Locate the cell with the specified text and output its (x, y) center coordinate. 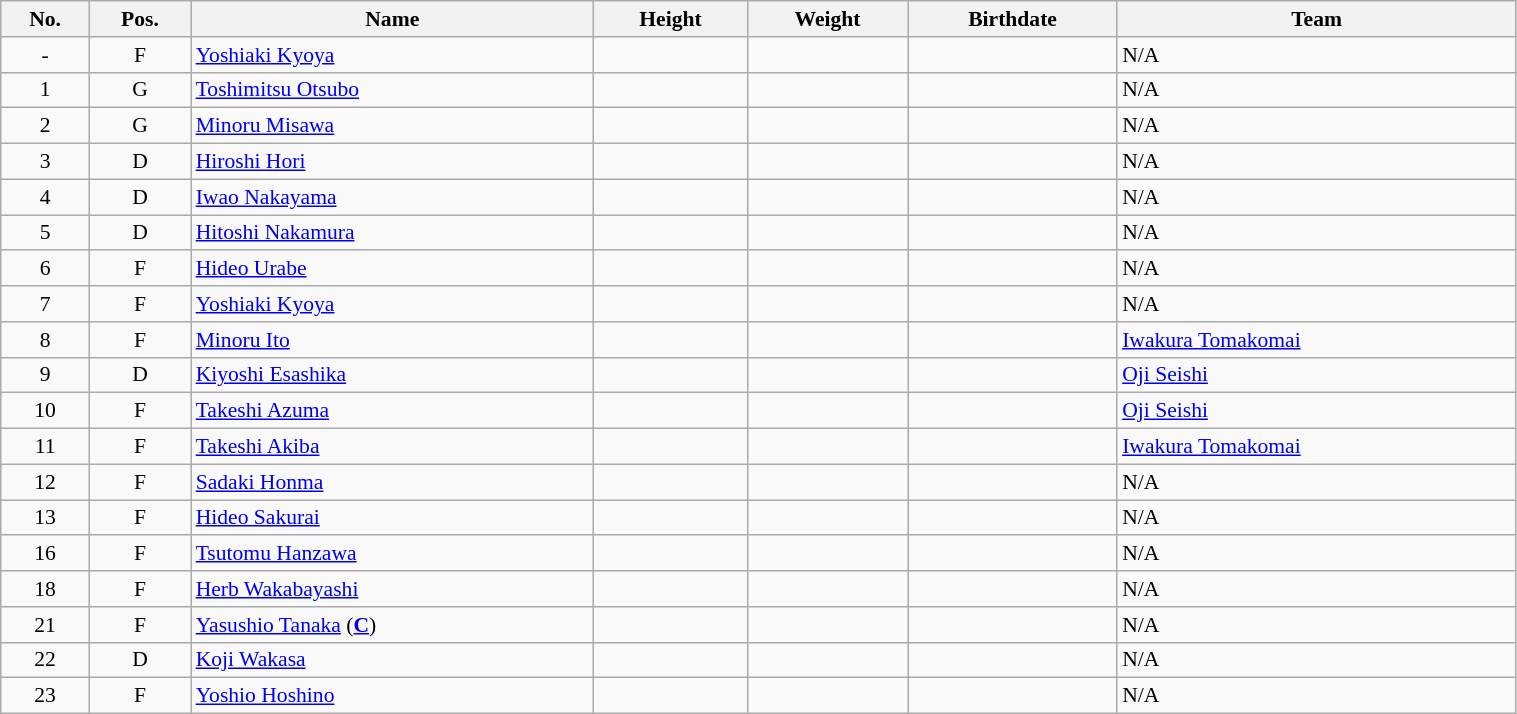
Minoru Misawa (392, 126)
Team (1316, 19)
18 (46, 589)
Herb Wakabayashi (392, 589)
Birthdate (1012, 19)
9 (46, 375)
7 (46, 304)
Tsutomu Hanzawa (392, 554)
Kiyoshi Esashika (392, 375)
11 (46, 447)
Hideo Sakurai (392, 518)
Hiroshi Hori (392, 162)
5 (46, 233)
Minoru Ito (392, 340)
Hideo Urabe (392, 269)
22 (46, 660)
13 (46, 518)
12 (46, 482)
Hitoshi Nakamura (392, 233)
2 (46, 126)
Koji Wakasa (392, 660)
Sadaki Honma (392, 482)
Height (670, 19)
Iwao Nakayama (392, 197)
- (46, 55)
8 (46, 340)
10 (46, 411)
Name (392, 19)
1 (46, 90)
21 (46, 625)
4 (46, 197)
3 (46, 162)
Yasushio Tanaka (C) (392, 625)
Takeshi Akiba (392, 447)
Yoshio Hoshino (392, 696)
6 (46, 269)
No. (46, 19)
Pos. (140, 19)
Toshimitsu Otsubo (392, 90)
16 (46, 554)
Takeshi Azuma (392, 411)
Weight (828, 19)
23 (46, 696)
